Extract the [X, Y] coordinate from the center of the cell holding the provided text.  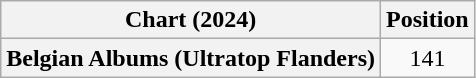
Position [428, 20]
Belgian Albums (Ultratop Flanders) [191, 58]
Chart (2024) [191, 20]
141 [428, 58]
